Identify which cell holds the provided text, then report its (x, y) central coordinate. 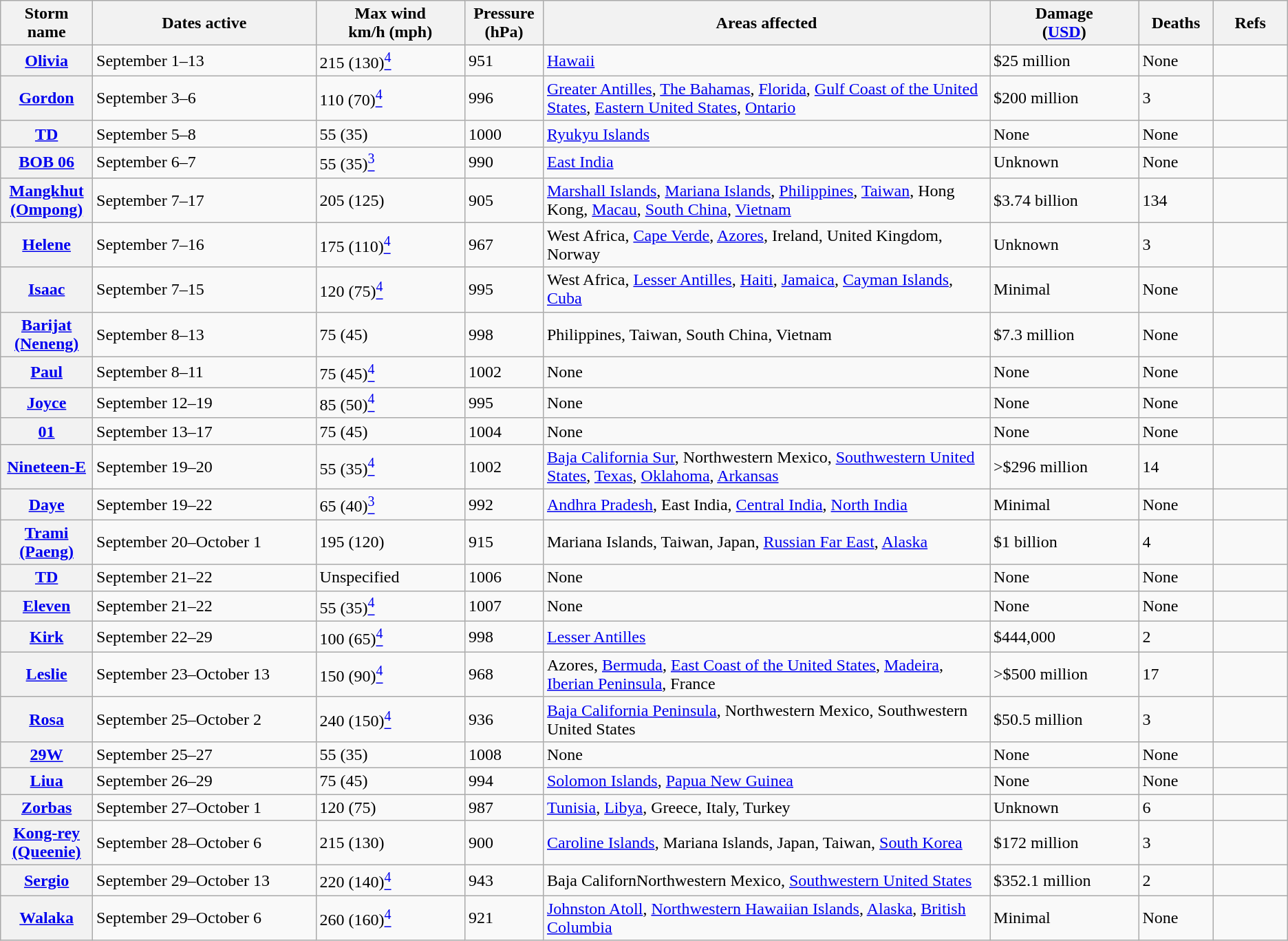
120 (75) (390, 807)
>$500 million (1064, 675)
September 7–16 (205, 245)
Mariana Islands, Taiwan, Japan, Russian Far East, Alaska (766, 542)
17 (1176, 675)
Damage(USD) (1064, 23)
100 (65)4 (390, 637)
175 (110)4 (390, 245)
110 (70)4 (390, 98)
Sergio (47, 881)
$7.3 million (1064, 335)
Eleven (47, 606)
September 8–13 (205, 335)
85 (50)4 (390, 403)
Areas affected (766, 23)
BOB 06 (47, 162)
1006 (504, 578)
Baja CalifornNorthwestern Mexico, Southwestern United States (766, 881)
120 (75)4 (390, 289)
951 (504, 61)
1000 (504, 134)
$352.1 million (1064, 881)
29W (47, 754)
905 (504, 200)
900 (504, 843)
Barijat (Neneng) (47, 335)
September 7–15 (205, 289)
Deaths (1176, 23)
1008 (504, 754)
Kong-rey (Queenie) (47, 843)
September 26–29 (205, 781)
1004 (504, 431)
West Africa, Cape Verde, Azores, Ireland, United Kingdom, Norway (766, 245)
September 7–17 (205, 200)
01 (47, 431)
220 (140)4 (390, 881)
September 6–7 (205, 162)
967 (504, 245)
215 (130) (390, 843)
$444,000 (1064, 637)
6 (1176, 807)
West Africa, Lesser Antilles, Haiti, Jamaica, Cayman Islands, Cuba (766, 289)
Max windkm/h (mph) (390, 23)
968 (504, 675)
Joyce (47, 403)
Solomon Islands, Papua New Guinea (766, 781)
996 (504, 98)
September 1–13 (205, 61)
Gordon (47, 98)
September 3–6 (205, 98)
$3.74 billion (1064, 200)
Isaac (47, 289)
Azores, Bermuda, East Coast of the United States, Madeira, Iberian Peninsula, France (766, 675)
September 25–27 (205, 754)
September 29–October 13 (205, 881)
$1 billion (1064, 542)
Andhra Pradesh, East India, Central India, North India (766, 505)
Pressure(hPa) (504, 23)
$200 million (1064, 98)
Baja California Peninsula, Northwestern Mexico, Southwestern United States (766, 719)
Philippines, Taiwan, South China, Vietnam (766, 335)
14 (1176, 467)
Tunisia, Libya, Greece, Italy, Turkey (766, 807)
994 (504, 781)
215 (130)4 (390, 61)
987 (504, 807)
Storm name (47, 23)
65 (40)3 (390, 505)
September 25–October 2 (205, 719)
Walaka (47, 918)
240 (150)4 (390, 719)
1007 (504, 606)
195 (120) (390, 542)
September 20–October 1 (205, 542)
September 12–19 (205, 403)
921 (504, 918)
>$296 million (1064, 467)
205 (125) (390, 200)
55 (35)3 (390, 162)
East India (766, 162)
September 27–October 1 (205, 807)
Trami (Paeng) (47, 542)
Kirk (47, 637)
Ryukyu Islands (766, 134)
915 (504, 542)
Caroline Islands, Mariana Islands, Japan, Taiwan, South Korea (766, 843)
Marshall Islands, Mariana Islands, Philippines, Taiwan, Hong Kong, Macau, South China, Vietnam (766, 200)
Liua (47, 781)
Refs (1250, 23)
September 8–11 (205, 372)
Leslie (47, 675)
$25 million (1064, 61)
Helene (47, 245)
Paul (47, 372)
September 5–8 (205, 134)
Unspecified (390, 578)
134 (1176, 200)
September 19–22 (205, 505)
943 (504, 881)
Hawaii (766, 61)
150 (90)4 (390, 675)
Daye (47, 505)
Lesser Antilles (766, 637)
992 (504, 505)
$50.5 million (1064, 719)
Olivia (47, 61)
4 (1176, 542)
Rosa (47, 719)
990 (504, 162)
September 22–29 (205, 637)
September 28–October 6 (205, 843)
$172 million (1064, 843)
Baja California Sur, Northwestern Mexico, Southwestern United States, Texas, Oklahoma, Arkansas (766, 467)
Mangkhut (Ompong) (47, 200)
Greater Antilles, The Bahamas, Florida, Gulf Coast of the United States, Eastern United States, Ontario (766, 98)
936 (504, 719)
September 19–20 (205, 467)
Zorbas (47, 807)
75 (45)4 (390, 372)
Johnston Atoll, Northwestern Hawaiian Islands, Alaska, British Columbia (766, 918)
Nineteen-E (47, 467)
Dates active (205, 23)
September 13–17 (205, 431)
September 23–October 13 (205, 675)
260 (160)4 (390, 918)
September 29–October 6 (205, 918)
